For the text-containing cell, return its midpoint in [X, Y] coordinate format. 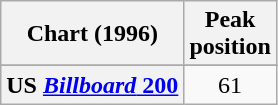
US Billboard 200 [92, 85]
61 [230, 85]
Chart (1996) [92, 34]
Peakposition [230, 34]
